Provide the [x, y] coordinate of the cell's center where the given text is located.  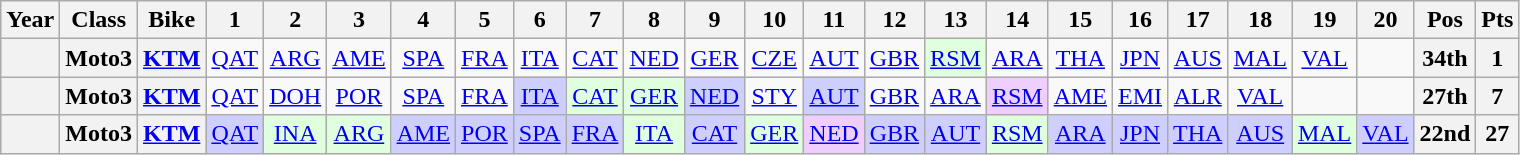
15 [1080, 20]
EMI [1140, 96]
34th [1445, 58]
4 [423, 20]
INA [296, 134]
3 [359, 20]
CZE [774, 58]
14 [1017, 20]
17 [1198, 20]
20 [1386, 20]
12 [894, 20]
Pos [1445, 20]
5 [485, 20]
Pts [1498, 20]
27 [1498, 134]
Year [30, 20]
STY [774, 96]
DOH [296, 96]
2 [296, 20]
18 [1260, 20]
19 [1324, 20]
13 [956, 20]
8 [654, 20]
22nd [1445, 134]
Bike [172, 20]
16 [1140, 20]
Class [99, 20]
27th [1445, 96]
ALR [1198, 96]
6 [540, 20]
10 [774, 20]
9 [714, 20]
11 [834, 20]
